Find where the given text appears and provide that cell's center as [X, Y] coordinate. 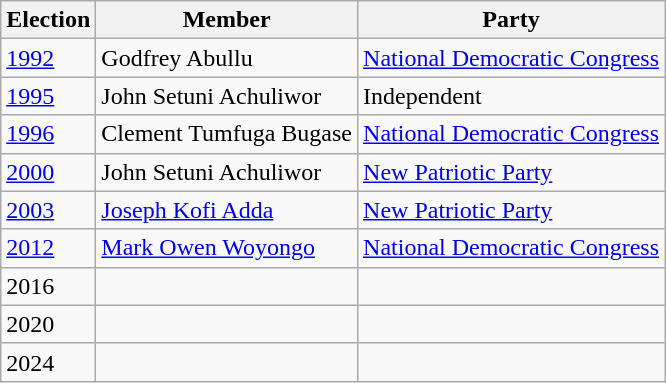
Joseph Kofi Adda [227, 210]
2024 [48, 362]
2012 [48, 248]
Member [227, 20]
2020 [48, 324]
1995 [48, 96]
Clement Tumfuga Bugase [227, 134]
Godfrey Abullu [227, 58]
Election [48, 20]
1992 [48, 58]
1996 [48, 134]
Party [512, 20]
Independent [512, 96]
2000 [48, 172]
2016 [48, 286]
2003 [48, 210]
Mark Owen Woyongo [227, 248]
